Identify which cell holds the provided text, then report its (X, Y) central coordinate. 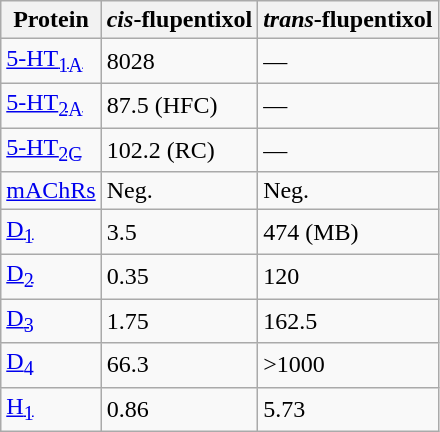
5.73 (348, 409)
Protein (51, 20)
D4 (51, 365)
0.86 (179, 409)
D2 (51, 276)
1.75 (179, 321)
D3 (51, 321)
162.5 (348, 321)
5-HT2A (51, 105)
102.2 (RC) (179, 150)
mAChRs (51, 191)
D1 (51, 232)
120 (348, 276)
87.5 (HFC) (179, 105)
66.3 (179, 365)
3.5 (179, 232)
5-HT2C (51, 150)
474 (MB) (348, 232)
0.35 (179, 276)
trans-flupentixol (348, 20)
>1000 (348, 365)
8028 (179, 61)
H1 (51, 409)
5-HT1A (51, 61)
cis-flupentixol (179, 20)
